Extract the (x, y) coordinate from the center of the cell holding the provided text.  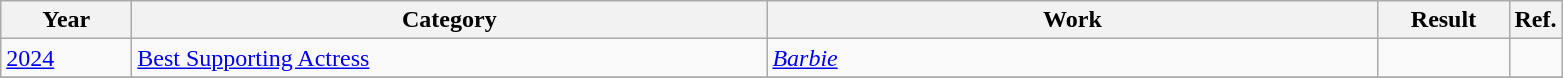
Year (66, 20)
Best Supporting Actress (450, 58)
Barbie (1072, 58)
Result (1444, 20)
Work (1072, 20)
Ref. (1536, 20)
2024 (66, 58)
Category (450, 20)
